Return (x, y) of the center of cell containing provided text 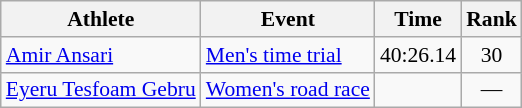
40:26.14 (418, 55)
Rank (492, 19)
Women's road race (288, 90)
Eyeru Tesfoam Gebru (101, 90)
— (492, 90)
Athlete (101, 19)
30 (492, 55)
Event (288, 19)
Men's time trial (288, 55)
Time (418, 19)
Amir Ansari (101, 55)
